Scan for the cell matching the given text and deliver its [x, y] coordinate at center. 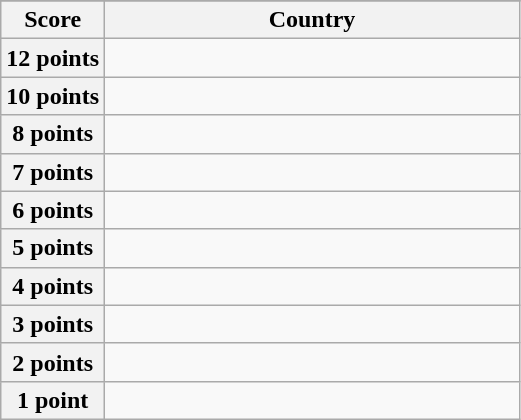
8 points [53, 134]
6 points [53, 210]
Country [312, 20]
4 points [53, 286]
3 points [53, 324]
1 point [53, 400]
12 points [53, 58]
Score [53, 20]
7 points [53, 172]
5 points [53, 248]
10 points [53, 96]
2 points [53, 362]
